Output the (X, Y) coordinate of the center of the cell containing the given text.  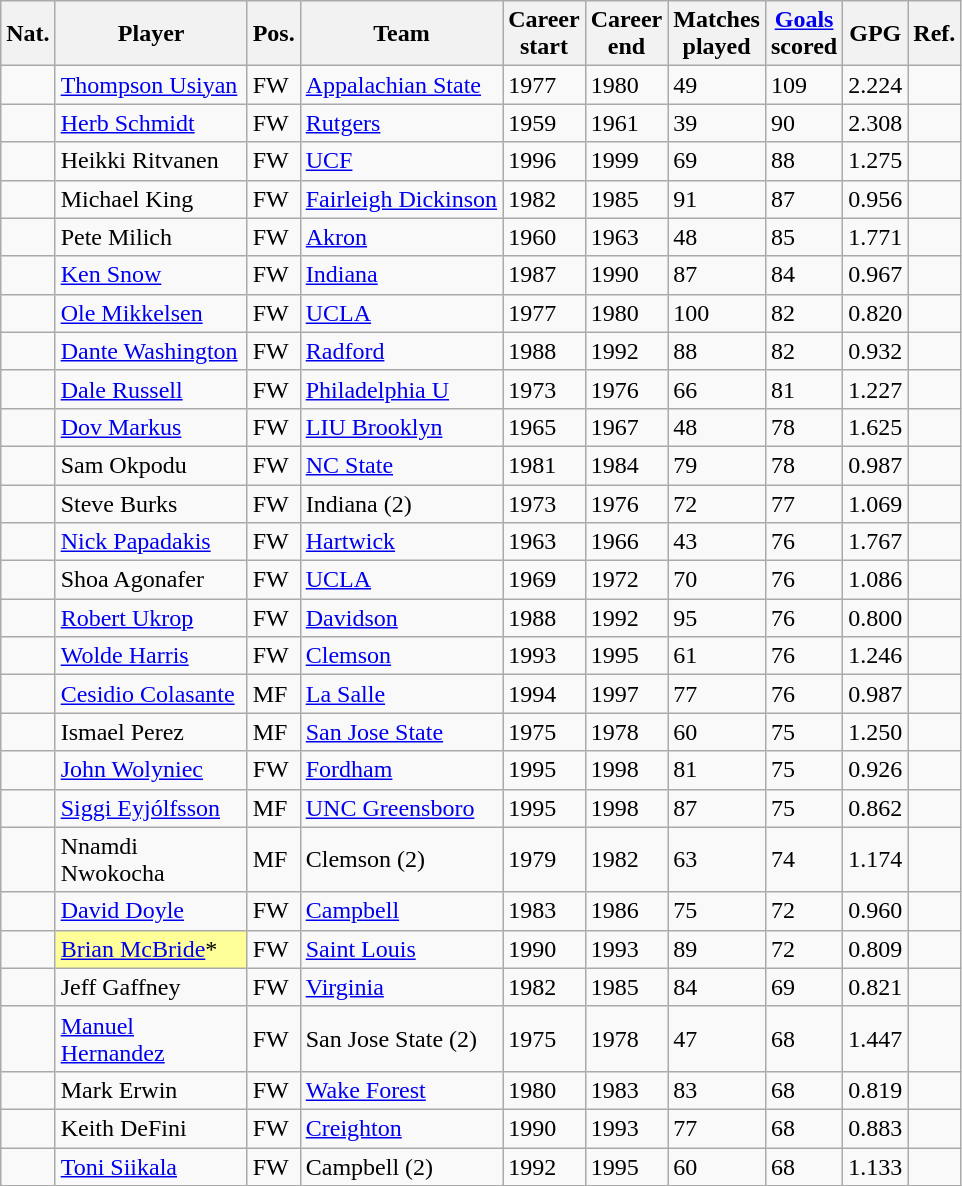
San Jose State (401, 732)
Dante Washington (151, 351)
1.275 (876, 161)
Clemson (401, 656)
1999 (626, 161)
1960 (544, 237)
1.227 (876, 389)
85 (804, 237)
1981 (544, 465)
0.960 (876, 911)
2.224 (876, 85)
1.174 (876, 860)
79 (717, 465)
Appalachian State (401, 85)
Matchesplayed (717, 34)
Wolde Harris (151, 656)
Philadelphia U (401, 389)
1986 (626, 911)
0.883 (876, 1128)
1997 (626, 694)
0.821 (876, 987)
2.308 (876, 123)
UCF (401, 161)
0.820 (876, 313)
1961 (626, 123)
1979 (544, 860)
1967 (626, 427)
Ref. (934, 34)
Team (401, 34)
Campbell (2) (401, 1167)
Goalsscored (804, 34)
1.246 (876, 656)
95 (717, 618)
1.250 (876, 732)
Saint Louis (401, 949)
100 (717, 313)
0.932 (876, 351)
0.862 (876, 808)
Virginia (401, 987)
1.069 (876, 503)
0.967 (876, 275)
San Jose State (2) (401, 1038)
1.625 (876, 427)
John Wolyniec (151, 770)
1965 (544, 427)
0.926 (876, 770)
Nick Papadakis (151, 542)
Rutgers (401, 123)
Campbell (401, 911)
Ole Mikkelsen (151, 313)
1966 (626, 542)
Hartwick (401, 542)
Indiana (401, 275)
1984 (626, 465)
1.771 (876, 237)
LIU Brooklyn (401, 427)
Toni Siikala (151, 1167)
74 (804, 860)
Brian McBride* (151, 949)
1.086 (876, 580)
Careerstart (544, 34)
91 (717, 199)
0.800 (876, 618)
Mark Erwin (151, 1090)
49 (717, 85)
Sam Okpodu (151, 465)
0.809 (876, 949)
Thompson Usiyan (151, 85)
Fairleigh Dickinson (401, 199)
Dov Markus (151, 427)
GPG (876, 34)
1987 (544, 275)
Ismael Perez (151, 732)
Dale Russell (151, 389)
1972 (626, 580)
Herb Schmidt (151, 123)
Cesidio Colasante (151, 694)
Jeff Gaffney (151, 987)
Clemson (2) (401, 860)
43 (717, 542)
Manuel Hernandez (151, 1038)
Pete Milich (151, 237)
Careerend (626, 34)
63 (717, 860)
90 (804, 123)
1959 (544, 123)
Robert Ukrop (151, 618)
1.447 (876, 1038)
1.133 (876, 1167)
David Doyle (151, 911)
1.767 (876, 542)
NC State (401, 465)
Ken Snow (151, 275)
Indiana (2) (401, 503)
Michael King (151, 199)
39 (717, 123)
Radford (401, 351)
109 (804, 85)
1996 (544, 161)
89 (717, 949)
83 (717, 1090)
0.956 (876, 199)
1994 (544, 694)
61 (717, 656)
1969 (544, 580)
Keith DeFini (151, 1128)
Fordham (401, 770)
Wake Forest (401, 1090)
66 (717, 389)
Siggi Eyjólfsson (151, 808)
Creighton (401, 1128)
70 (717, 580)
Davidson (401, 618)
Player (151, 34)
Nnamdi Nwokocha (151, 860)
47 (717, 1038)
Shoa Agonafer (151, 580)
La Salle (401, 694)
UNC Greensboro (401, 808)
Pos. (274, 34)
Akron (401, 237)
Steve Burks (151, 503)
Nat. (28, 34)
Heikki Ritvanen (151, 161)
0.819 (876, 1090)
